Return the (x, y) coordinate for the center point of the cell that contains the specified text.  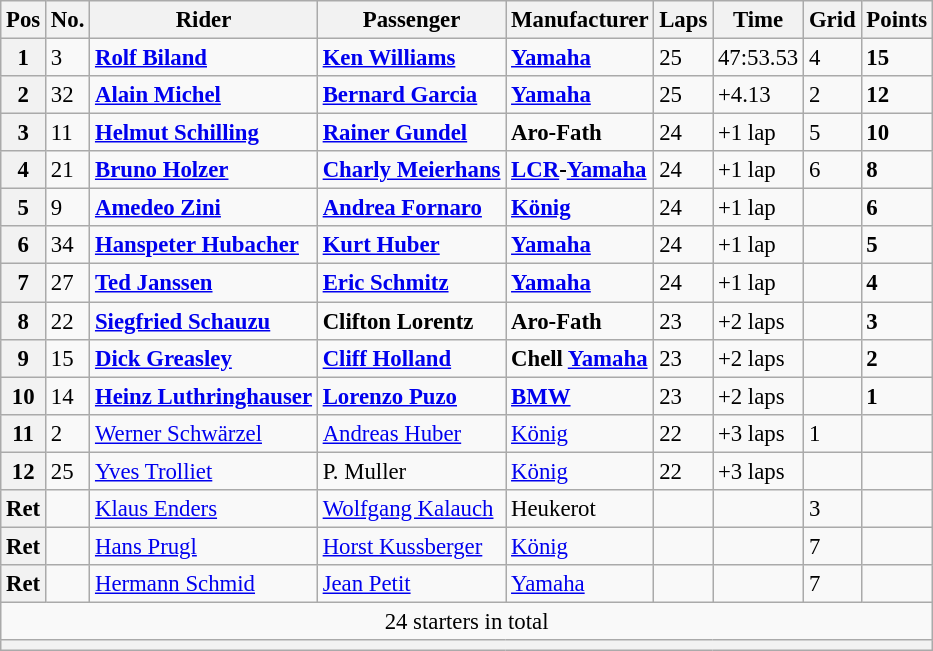
47:53.53 (758, 58)
Wolfgang Kalauch (411, 509)
+4.13 (758, 95)
Time (758, 20)
34 (68, 245)
Andrea Fornaro (411, 208)
Lorenzo Puzo (411, 396)
Siegfried Schauzu (204, 321)
Manufacturer (580, 20)
14 (68, 396)
BMW (580, 396)
Rolf Biland (204, 58)
32 (68, 95)
Laps (684, 20)
Rider (204, 20)
Chell Yamaha (580, 358)
LCR-Yamaha (580, 170)
Werner Schwärzel (204, 433)
Passenger (411, 20)
Bruno Holzer (204, 170)
Dick Greasley (204, 358)
Pos (24, 20)
Yves Trolliet (204, 471)
Jean Petit (411, 584)
Helmut Schilling (204, 133)
27 (68, 283)
Heinz Luthringhauser (204, 396)
Grid (832, 20)
Klaus Enders (204, 509)
Amedeo Zini (204, 208)
Alain Michel (204, 95)
Hermann Schmid (204, 584)
Hans Prugl (204, 546)
Cliff Holland (411, 358)
Rainer Gundel (411, 133)
Eric Schmitz (411, 283)
Ted Janssen (204, 283)
Heukerot (580, 509)
Ken Williams (411, 58)
Horst Kussberger (411, 546)
Andreas Huber (411, 433)
24 starters in total (467, 621)
No. (68, 20)
Bernard Garcia (411, 95)
21 (68, 170)
Hanspeter Hubacher (204, 245)
Kurt Huber (411, 245)
Points (896, 20)
Charly Meierhans (411, 170)
Clifton Lorentz (411, 321)
P. Muller (411, 471)
